Determine the (x, y) coordinate at the center of the cell enclosing the given text.  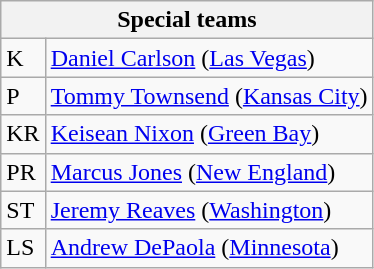
K (23, 58)
Keisean Nixon (Green Bay) (209, 134)
Daniel Carlson (Las Vegas) (209, 58)
Jeremy Reaves (Washington) (209, 210)
LS (23, 248)
P (23, 96)
ST (23, 210)
Special teams (187, 20)
KR (23, 134)
Andrew DePaola (Minnesota) (209, 248)
Marcus Jones (New England) (209, 172)
Tommy Townsend (Kansas City) (209, 96)
PR (23, 172)
